Return [x, y] of the center of cell containing provided text 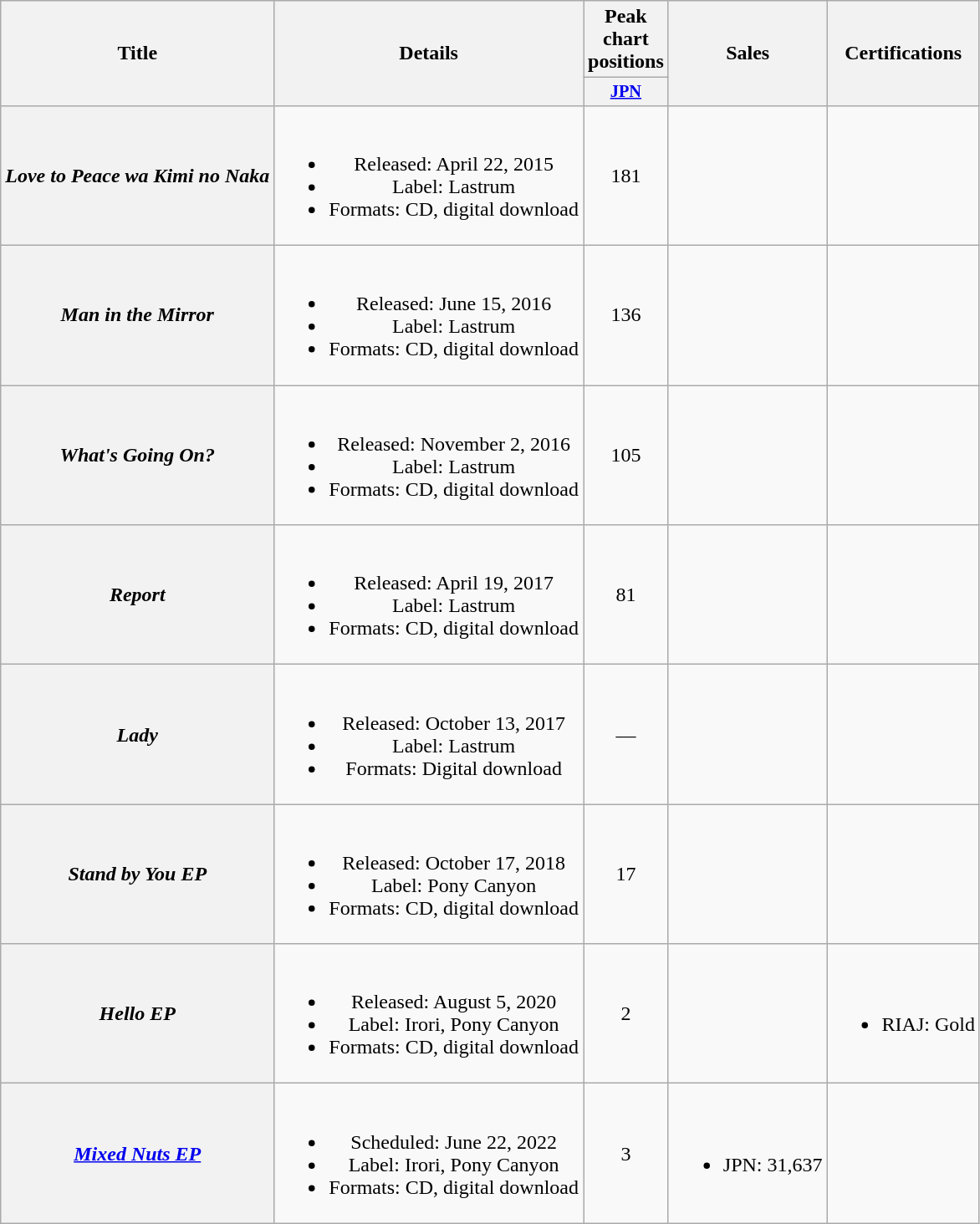
3 [626, 1154]
181 [626, 176]
Certifications [903, 54]
RIAJ: Gold [903, 1013]
Lady [137, 734]
Love to Peace wa Kimi no Naka [137, 176]
— [626, 734]
2 [626, 1013]
Released: June 15, 2016Label: LastrumFormats: CD, digital download [429, 316]
Hello EP [137, 1013]
Title [137, 54]
Scheduled: June 22, 2022Label: Irori, Pony CanyonFormats: CD, digital download [429, 1154]
Report [137, 595]
Released: October 13, 2017Label: LastrumFormats: Digital download [429, 734]
JPN [626, 92]
Released: April 22, 2015Label: LastrumFormats: CD, digital download [429, 176]
JPN: 31,637 [748, 1154]
Released: August 5, 2020Label: Irori, Pony CanyonFormats: CD, digital download [429, 1013]
Mixed Nuts EP [137, 1154]
105 [626, 455]
Stand by You EP [137, 875]
Sales [748, 54]
Released: April 19, 2017Label: LastrumFormats: CD, digital download [429, 595]
Man in the Mirror [137, 316]
Details [429, 54]
Peakchartpositions [626, 39]
Released: October 17, 2018Label: Pony CanyonFormats: CD, digital download [429, 875]
81 [626, 595]
What's Going On? [137, 455]
136 [626, 316]
17 [626, 875]
Released: November 2, 2016Label: LastrumFormats: CD, digital download [429, 455]
